From the cell containing the given text, extract its center point as (X, Y) coordinate. 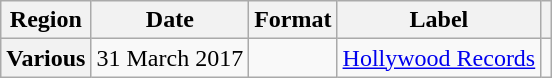
Label (439, 20)
Region (46, 20)
Hollywood Records (439, 58)
Date (170, 20)
Various (46, 58)
31 March 2017 (170, 58)
Format (293, 20)
